Pinpoint the cell where the given text exists, returning its [x, y] midpoint coordinate. 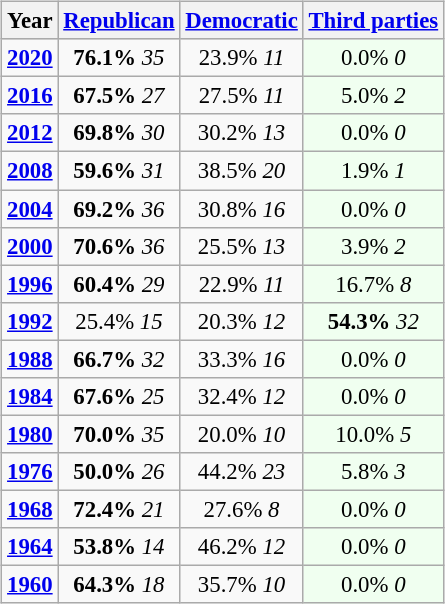
70.0% 35 [119, 434]
Democratic [242, 21]
5.0% 2 [373, 96]
5.8% 3 [373, 472]
2016 [30, 96]
2008 [30, 171]
1.9% 1 [373, 171]
67.5% 27 [119, 96]
50.0% 26 [119, 472]
27.6% 8 [242, 509]
46.2% 12 [242, 547]
76.1% 35 [119, 58]
44.2% 23 [242, 472]
1976 [30, 472]
27.5% 11 [242, 96]
3.9% 2 [373, 246]
30.2% 13 [242, 133]
35.7% 10 [242, 584]
1988 [30, 359]
2000 [30, 246]
33.3% 16 [242, 359]
1992 [30, 321]
1964 [30, 547]
70.6% 36 [119, 246]
1996 [30, 284]
32.4% 12 [242, 396]
66.7% 32 [119, 359]
30.8% 16 [242, 209]
69.8% 30 [119, 133]
2004 [30, 209]
1960 [30, 584]
2020 [30, 58]
Republican [119, 21]
25.5% 13 [242, 246]
69.2% 36 [119, 209]
20.0% 10 [242, 434]
72.4% 21 [119, 509]
Third parties [373, 21]
1968 [30, 509]
20.3% 12 [242, 321]
38.5% 20 [242, 171]
53.8% 14 [119, 547]
23.9% 11 [242, 58]
1984 [30, 396]
60.4% 29 [119, 284]
59.6% 31 [119, 171]
16.7% 8 [373, 284]
64.3% 18 [119, 584]
67.6% 25 [119, 396]
1980 [30, 434]
2012 [30, 133]
Year [30, 21]
54.3% 32 [373, 321]
25.4% 15 [119, 321]
22.9% 11 [242, 284]
10.0% 5 [373, 434]
